Capture the cell that displays the provided text and extract its [x, y] central coordinate. 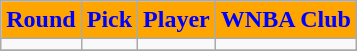
Player [177, 20]
Round [41, 20]
Pick [109, 20]
WNBA Club [286, 20]
